From the cell containing the given text, extract its center point as (x, y) coordinate. 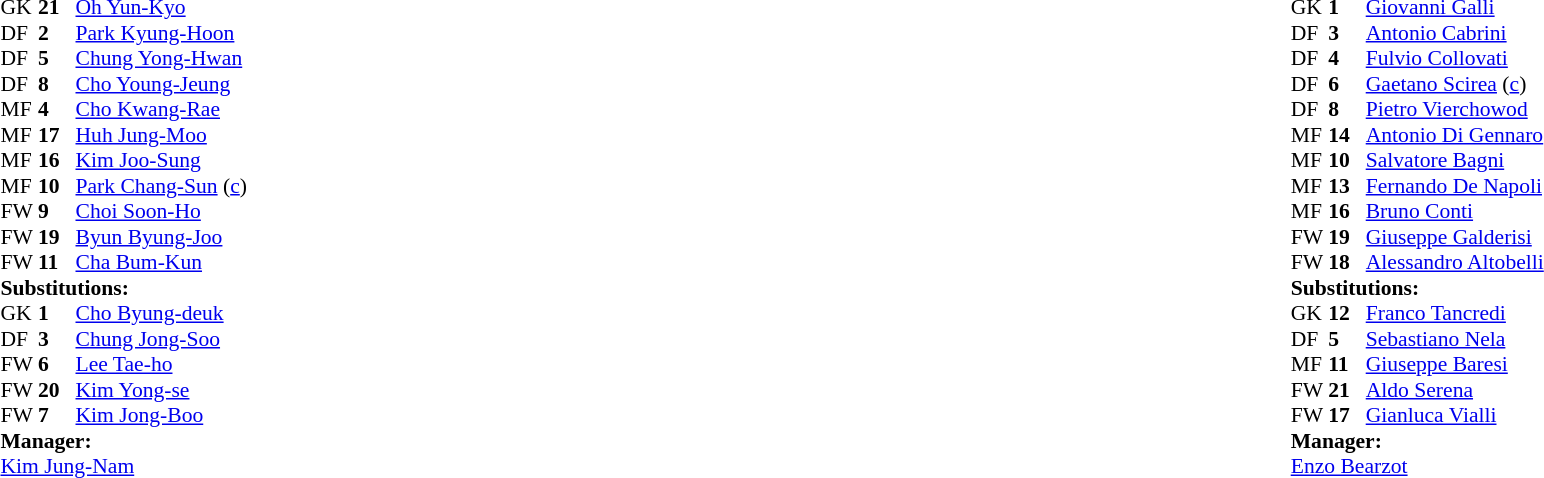
Kim Joo-Sung (162, 161)
Giuseppe Baresi (1455, 365)
13 (1347, 186)
18 (1347, 263)
Alessandro Altobelli (1455, 263)
14 (1347, 135)
Park Kyung-Hoon (162, 33)
Franco Tancredi (1455, 313)
Cho Kwang-Rae (162, 109)
20 (57, 390)
1 (57, 313)
Chung Yong-Hwan (162, 59)
Kim Jong-Boo (162, 415)
Cho Byung-deuk (162, 313)
Sebastiano Nela (1455, 339)
Antonio Cabrini (1455, 33)
Kim Yong-se (162, 390)
2 (57, 33)
Fulvio Collovati (1455, 59)
7 (57, 415)
Aldo Serena (1455, 390)
Byun Byung-Joo (162, 237)
Giuseppe Galderisi (1455, 237)
Pietro Vierchowod (1455, 109)
12 (1347, 313)
Lee Tae-ho (162, 365)
Fernando De Napoli (1455, 186)
Park Chang-Sun (c) (162, 186)
Antonio Di Gennaro (1455, 135)
Salvatore Bagni (1455, 161)
Gaetano Scirea (c) (1455, 84)
Chung Jong-Soo (162, 339)
Cha Bum-Kun (162, 263)
Cho Young-Jeung (162, 84)
Huh Jung-Moo (162, 135)
Choi Soon-Ho (162, 211)
21 (1347, 390)
Gianluca Vialli (1455, 415)
Bruno Conti (1455, 211)
9 (57, 211)
